Scan for the cell matching the given text and deliver its [X, Y] coordinate at center. 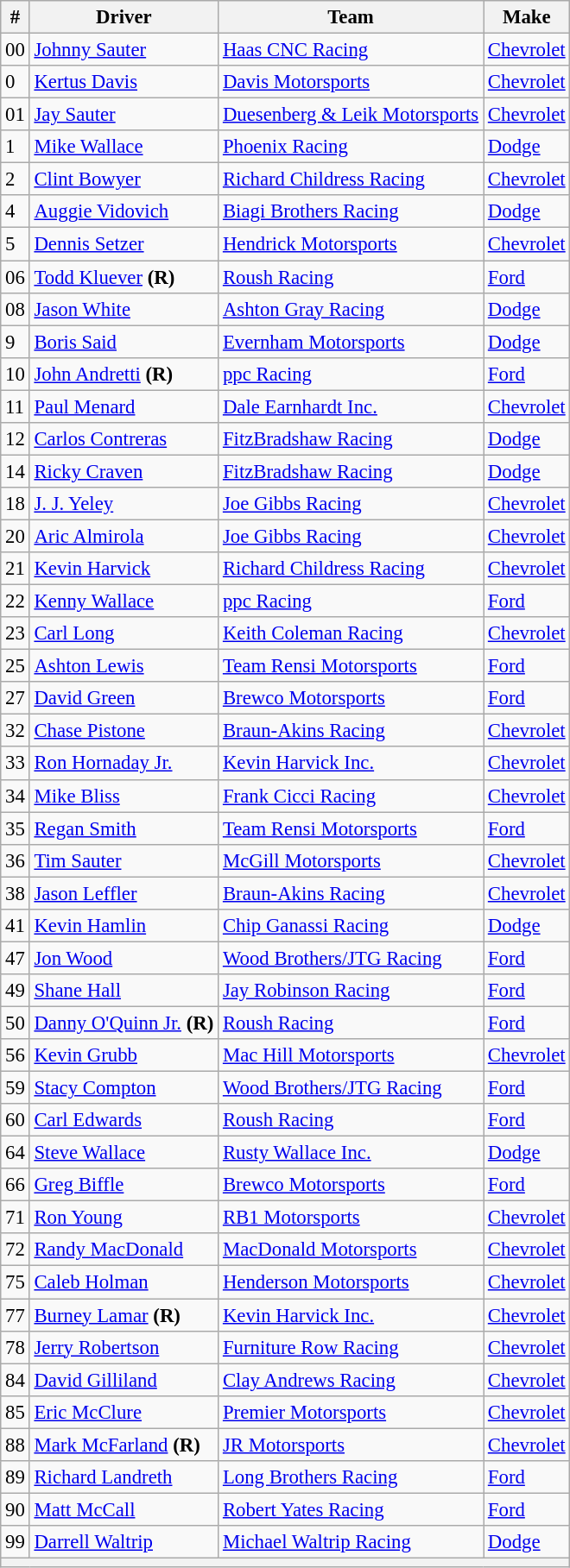
JR Motorsports [351, 1445]
84 [16, 1380]
89 [16, 1477]
Steve Wallace [123, 1153]
Clay Andrews Racing [351, 1380]
Johnny Sauter [123, 50]
David Gilliland [123, 1380]
Kertus Davis [123, 82]
Carlos Contreras [123, 439]
66 [16, 1185]
10 [16, 374]
21 [16, 569]
36 [16, 860]
Ron Hornaday Jr. [123, 764]
Phoenix Racing [351, 147]
Jay Sauter [123, 115]
00 [16, 50]
Darrell Waltrip [123, 1542]
Furniture Row Racing [351, 1347]
Kevin Hamlin [123, 926]
78 [16, 1347]
72 [16, 1250]
Chase Pistone [123, 731]
Ashton Gray Racing [351, 309]
Kenny Wallace [123, 601]
56 [16, 1055]
Evernham Motorsports [351, 342]
50 [16, 1023]
Burney Lamar (R) [123, 1315]
0 [16, 82]
John Andretti (R) [123, 374]
Robert Yates Racing [351, 1509]
Richard Landreth [123, 1477]
Hendrick Motorsports [351, 244]
85 [16, 1412]
Jay Robinson Racing [351, 991]
71 [16, 1218]
Eric McClure [123, 1412]
Jason White [123, 309]
Jerry Robertson [123, 1347]
Matt McCall [123, 1509]
01 [16, 115]
Shane Hall [123, 991]
Regan Smith [123, 828]
Randy MacDonald [123, 1250]
Dale Earnhardt Inc. [351, 406]
18 [16, 504]
32 [16, 731]
06 [16, 277]
23 [16, 633]
14 [16, 471]
Tim Sauter [123, 860]
# [16, 17]
90 [16, 1509]
Danny O'Quinn Jr. (R) [123, 1023]
Chip Ganassi Racing [351, 926]
Kevin Grubb [123, 1055]
Ashton Lewis [123, 666]
Kevin Harvick [123, 569]
20 [16, 536]
Aric Almirola [123, 536]
Jon Wood [123, 958]
5 [16, 244]
22 [16, 601]
Mike Bliss [123, 796]
Carl Long [123, 633]
Greg Biffle [123, 1185]
Carl Edwards [123, 1120]
88 [16, 1445]
12 [16, 439]
77 [16, 1315]
27 [16, 698]
47 [16, 958]
34 [16, 796]
Ricky Craven [123, 471]
Keith Coleman Racing [351, 633]
9 [16, 342]
4 [16, 211]
35 [16, 828]
Michael Waltrip Racing [351, 1542]
Dennis Setzer [123, 244]
Davis Motorsports [351, 82]
Caleb Holman [123, 1282]
Jason Leffler [123, 893]
Driver [123, 17]
75 [16, 1282]
Team [351, 17]
64 [16, 1153]
08 [16, 309]
Mac Hill Motorsports [351, 1055]
59 [16, 1088]
Frank Cicci Racing [351, 796]
1 [16, 147]
11 [16, 406]
Mike Wallace [123, 147]
Mark McFarland (R) [123, 1445]
Ron Young [123, 1218]
Paul Menard [123, 406]
Duesenberg & Leik Motorsports [351, 115]
Boris Said [123, 342]
McGill Motorsports [351, 860]
MacDonald Motorsports [351, 1250]
41 [16, 926]
Make [527, 17]
2 [16, 179]
Todd Kluever (R) [123, 277]
Clint Bowyer [123, 179]
Premier Motorsports [351, 1412]
25 [16, 666]
Rusty Wallace Inc. [351, 1153]
Long Brothers Racing [351, 1477]
J. J. Yeley [123, 504]
Stacy Compton [123, 1088]
Haas CNC Racing [351, 50]
49 [16, 991]
60 [16, 1120]
RB1 Motorsports [351, 1218]
Biagi Brothers Racing [351, 211]
38 [16, 893]
99 [16, 1542]
David Green [123, 698]
Auggie Vidovich [123, 211]
Henderson Motorsports [351, 1282]
33 [16, 764]
